Locate the cell with the specified text and output its (x, y) center coordinate. 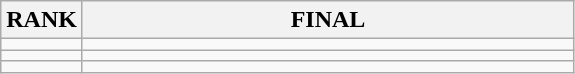
RANK (42, 20)
FINAL (328, 20)
